Determine the (x, y) coordinate at the center of the cell enclosing the given text.  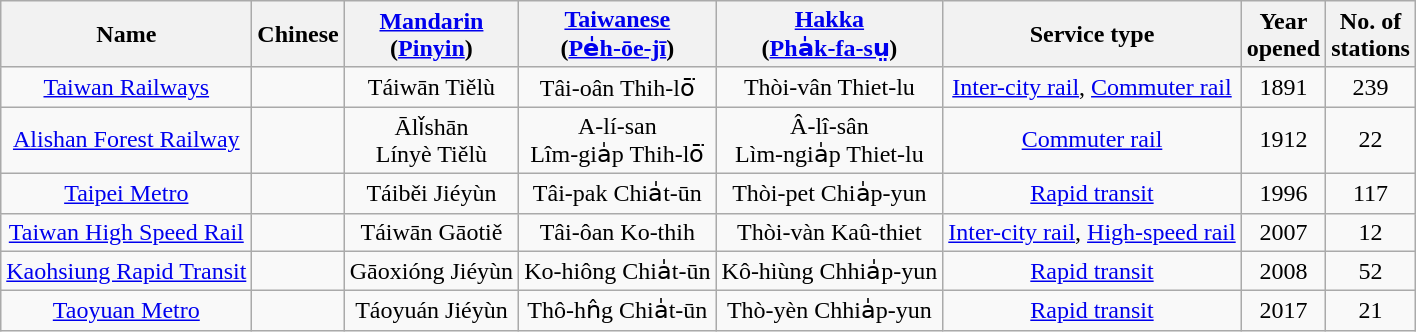
ĀlǐshānLínyè Tiělù (431, 140)
Commuter rail (1092, 140)
Mandarin(Pinyin) (431, 34)
21 (1371, 311)
Inter-city rail, Commuter rail (1092, 87)
1891 (1283, 87)
Taiwanese(Pe̍h-ōe-jī) (618, 34)
Thòi-vàn Kaû-thiet (830, 232)
Thô-hn̂g Chia̍t-ūn (618, 311)
2017 (1283, 311)
Tâi-oân Thih-lō͘ (618, 87)
1912 (1283, 140)
Tâi-pak Chia̍t-ūn (618, 193)
Táiwān Tiělù (431, 87)
Taiwan High Speed Rail (126, 232)
Ko-hiông Chia̍t-ūn (618, 271)
Taoyuan Metro (126, 311)
2008 (1283, 271)
Kô-hiùng Chhia̍p-yun (830, 271)
1996 (1283, 193)
239 (1371, 87)
Alishan Forest Railway (126, 140)
22 (1371, 140)
52 (1371, 271)
Táoyuán Jiéyùn (431, 311)
Service type (1092, 34)
Thòi-pet Chia̍p-yun (830, 193)
A-lí-sanLîm-gia̍p Thih-lō͘ (618, 140)
Taiwan Railways (126, 87)
Inter-city rail, High-speed rail (1092, 232)
12 (1371, 232)
Name (126, 34)
2007 (1283, 232)
Táiwān Gāotiě (431, 232)
Táiběi Jiéyùn (431, 193)
Yearopened (1283, 34)
No. ofstations (1371, 34)
Gāoxióng Jiéyùn (431, 271)
117 (1371, 193)
Â-lî-sânLìm-ngia̍p Thiet-lu (830, 140)
Kaohsiung Rapid Transit (126, 271)
Taipei Metro (126, 193)
Tâi-ôan Ko-thih (618, 232)
Chinese (298, 34)
Thòi-vân Thiet-lu (830, 87)
Thò-yèn Chhia̍p-yun (830, 311)
Hakka(Pha̍k-fa-sṳ) (830, 34)
